Find where the given text appears and provide that cell's center as [X, Y] coordinate. 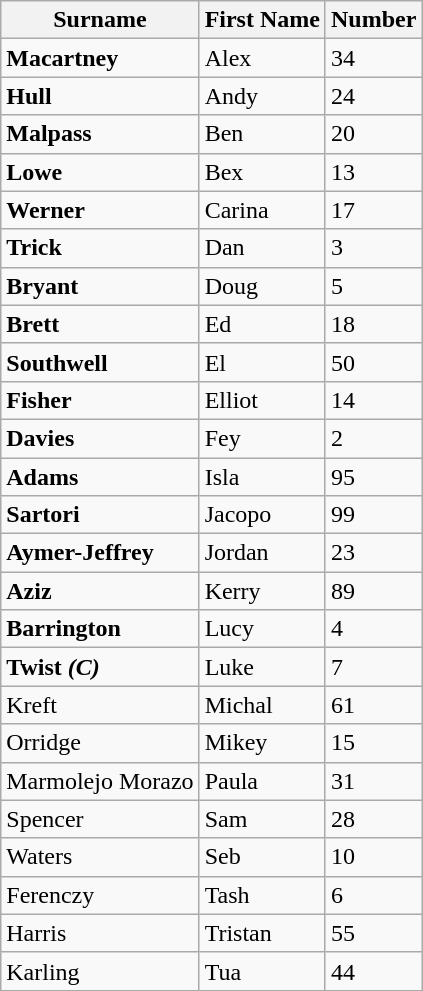
55 [373, 933]
13 [373, 172]
Tristan [262, 933]
20 [373, 134]
Adams [100, 477]
Ed [262, 324]
Isla [262, 477]
61 [373, 705]
6 [373, 895]
Marmolejo Morazo [100, 781]
Sartori [100, 515]
7 [373, 667]
99 [373, 515]
17 [373, 210]
First Name [262, 20]
28 [373, 819]
Mikey [262, 743]
Ben [262, 134]
Hull [100, 96]
Dan [262, 248]
44 [373, 971]
Jordan [262, 553]
Trick [100, 248]
Werner [100, 210]
Orridge [100, 743]
Seb [262, 857]
Surname [100, 20]
Kerry [262, 591]
18 [373, 324]
Sam [262, 819]
23 [373, 553]
14 [373, 400]
Alex [262, 58]
24 [373, 96]
Southwell [100, 362]
Lowe [100, 172]
50 [373, 362]
Fey [262, 438]
89 [373, 591]
Ferenczy [100, 895]
Waters [100, 857]
Harris [100, 933]
El [262, 362]
Spencer [100, 819]
Fisher [100, 400]
Twist (C) [100, 667]
Andy [262, 96]
Barrington [100, 629]
Brett [100, 324]
Bex [262, 172]
95 [373, 477]
Kreft [100, 705]
Lucy [262, 629]
5 [373, 286]
Paula [262, 781]
Number [373, 20]
Carina [262, 210]
Michal [262, 705]
Doug [262, 286]
Davies [100, 438]
10 [373, 857]
15 [373, 743]
Tua [262, 971]
2 [373, 438]
3 [373, 248]
Luke [262, 667]
Elliot [262, 400]
4 [373, 629]
31 [373, 781]
Karling [100, 971]
Aziz [100, 591]
Malpass [100, 134]
Aymer-Jeffrey [100, 553]
Macartney [100, 58]
Tash [262, 895]
Bryant [100, 286]
Jacopo [262, 515]
34 [373, 58]
